Determine the (x, y) coordinate at the center of the cell enclosing the given text.  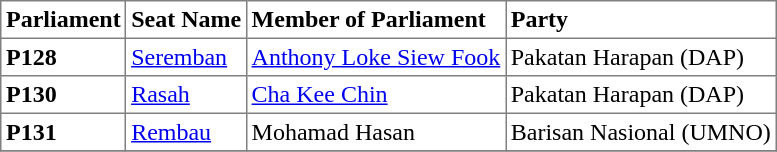
P128 (64, 57)
P130 (64, 95)
Seremban (186, 57)
Cha Kee Chin (376, 95)
P131 (64, 132)
Seat Name (186, 20)
Parliament (64, 20)
Rasah (186, 95)
Rembau (186, 132)
Mohamad Hasan (376, 132)
Party (641, 20)
Member of Parliament (376, 20)
Barisan Nasional (UMNO) (641, 132)
Anthony Loke Siew Fook (376, 57)
